Find where the given text appears and provide that cell's center as (X, Y) coordinate. 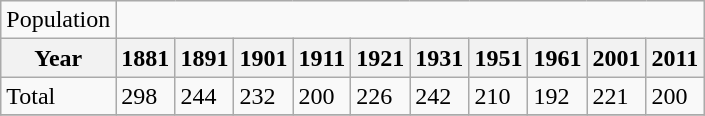
1951 (498, 58)
Population (58, 20)
Total (58, 96)
1901 (264, 58)
2011 (675, 58)
2001 (616, 58)
298 (146, 96)
Year (58, 58)
1961 (558, 58)
192 (558, 96)
244 (204, 96)
1921 (380, 58)
226 (380, 96)
1911 (322, 58)
1931 (440, 58)
1881 (146, 58)
221 (616, 96)
232 (264, 96)
1891 (204, 58)
210 (498, 96)
242 (440, 96)
